Return the [X, Y] coordinate for the center point of the cell that contains the specified text.  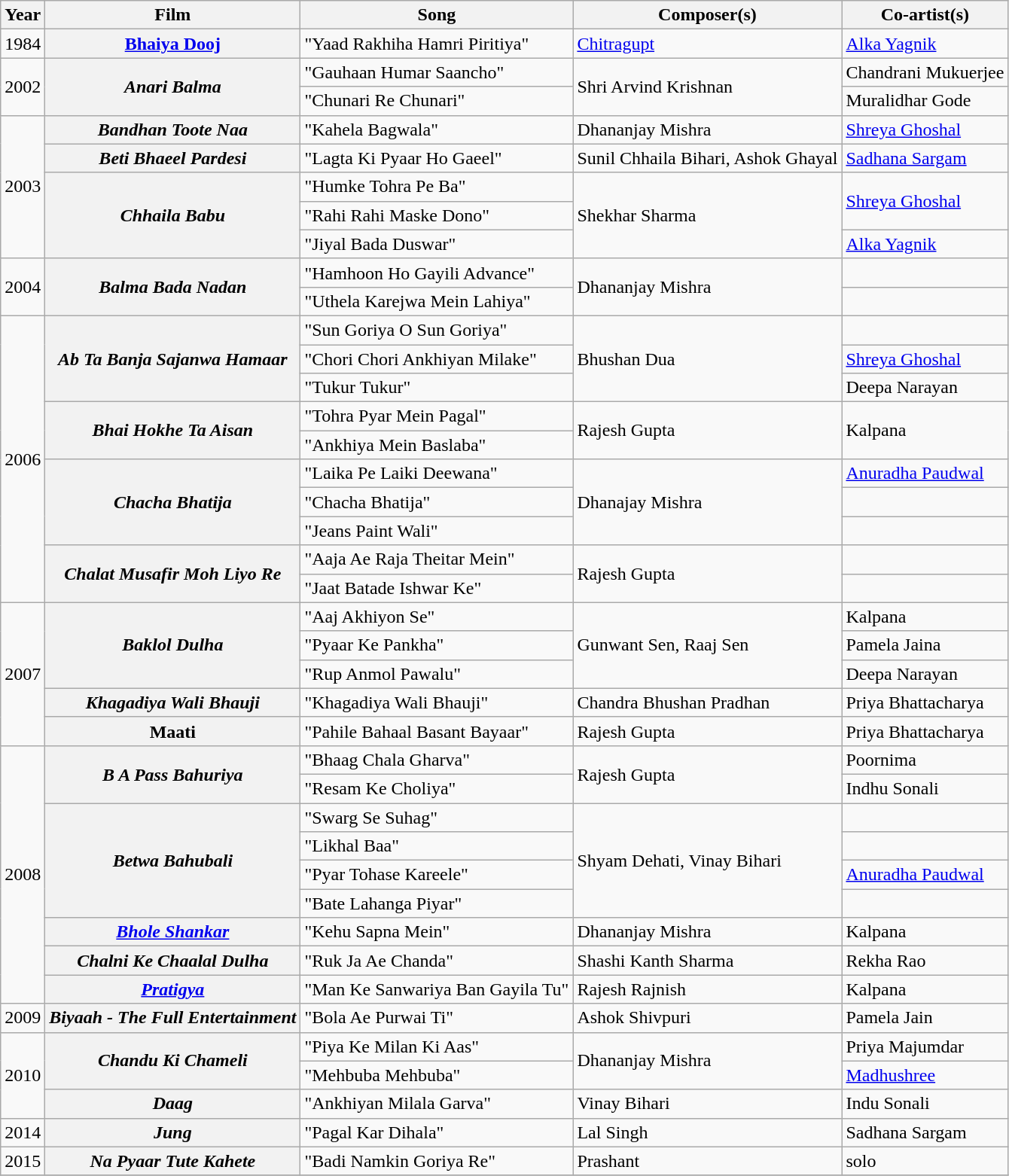
Shashi Kanth Sharma [708, 961]
Anari Balma [173, 87]
Shekhar Sharma [708, 215]
"Pyaar Ke Pankha" [437, 645]
"Sun Goriya O Sun Goriya" [437, 330]
"Jiyal Bada Duswar" [437, 244]
Bandhan Toote Naa [173, 129]
Shyam Dehati, Vinay Bihari [708, 860]
Film [173, 15]
Ab Ta Banja Sajanwa Hamaar [173, 358]
2006 [23, 459]
"Chacha Bhatija" [437, 502]
Prashant [708, 1161]
"Piya Ke Milan Ki Aas" [437, 1047]
Baklol Dulha [173, 645]
Ashok Shivpuri [708, 1018]
Priya Majumdar [925, 1047]
Betwa Bahubali [173, 860]
B A Pass Bahuriya [173, 774]
2002 [23, 87]
"Pahile Bahaal Basant Bayaar" [437, 731]
Madhushree [925, 1075]
Lal Singh [708, 1132]
2004 [23, 287]
"Likhal Baa" [437, 846]
"Bola Ae Purwai Ti" [437, 1018]
Chandra Bhushan Pradhan [708, 702]
"Tukur Tukur" [437, 388]
Shri Arvind Krishnan [708, 87]
Chhaila Babu [173, 215]
"Badi Namkin Goriya Re" [437, 1161]
"Gauhaan Humar Saancho" [437, 72]
2009 [23, 1018]
"Ruk Ja Ae Chanda" [437, 961]
2008 [23, 875]
Gunwant Sen, Raaj Sen [708, 645]
"Jaat Batade Ishwar Ke" [437, 588]
Pamela Jain [925, 1018]
Balma Bada Nadan [173, 287]
Year [23, 15]
Dhanajay Mishra [708, 502]
Composer(s) [708, 15]
Beti Bhaeel Pardesi [173, 158]
2003 [23, 187]
"Khagadiya Wali Bhauji" [437, 702]
1984 [23, 44]
Khagadiya Wali Bhauji [173, 702]
Chalni Ke Chaalal Dulha [173, 961]
Chacha Bhatija [173, 502]
"Kehu Sapna Mein" [437, 932]
Maati [173, 731]
2007 [23, 674]
"Humke Tohra Pe Ba" [437, 187]
"Pyar Tohase Kareele" [437, 875]
Daag [173, 1104]
Song [437, 15]
Rajesh Rajnish [708, 989]
Bhai Hokhe Ta Aisan [173, 431]
Indhu Sonali [925, 788]
Chitragupt [708, 44]
"Mehbuba Mehbuba" [437, 1075]
Pratigya [173, 989]
"Ankhiya Mein Baslaba" [437, 445]
"Ankhiyan Milala Garva" [437, 1104]
"Resam Ke Choliya" [437, 788]
Vinay Bihari [708, 1104]
"Rahi Rahi Maske Dono" [437, 215]
"Chori Chori Ankhiyan Milake" [437, 359]
"Kahela Bagwala" [437, 129]
2015 [23, 1161]
"Aaj Akhiyon Se" [437, 617]
"Yaad Rakhiha Hamri Piritiya" [437, 44]
Indu Sonali [925, 1104]
"Lagta Ki Pyaar Ho Gaeel" [437, 158]
"Swarg Se Suhag" [437, 817]
Chalat Musafir Moh Liyo Re [173, 574]
Chandu Ki Chameli [173, 1061]
"Bhaag Chala Gharva" [437, 760]
"Chunari Re Chunari" [437, 101]
"Pagal Kar Dihala" [437, 1132]
Jung [173, 1132]
Bhushan Dua [708, 358]
solo [925, 1161]
Bhole Shankar [173, 932]
"Uthela Karejwa Mein Lahiya" [437, 301]
"Rup Anmol Pawalu" [437, 674]
Sunil Chhaila Bihari, Ashok Ghayal [708, 158]
"Tohra Pyar Mein Pagal" [437, 416]
"Jeans Paint Wali" [437, 531]
Rekha Rao [925, 961]
Bhaiya Dooj [173, 44]
Na Pyaar Tute Kahete [173, 1161]
"Man Ke Sanwariya Ban Gayila Tu" [437, 989]
"Aaja Ae Raja Theitar Mein" [437, 559]
Poornima [925, 760]
Chandrani Mukuerjee [925, 72]
"Hamhoon Ho Gayili Advance" [437, 273]
Muralidhar Gode [925, 101]
Pamela Jaina [925, 645]
Co-artist(s) [925, 15]
2010 [23, 1075]
"Bate Lahanga Piyar" [437, 903]
"Laika Pe Laiki Deewana" [437, 474]
Biyaah - The Full Entertainment [173, 1018]
2014 [23, 1132]
